Find where the given text appears and provide that cell's center as [x, y] coordinate. 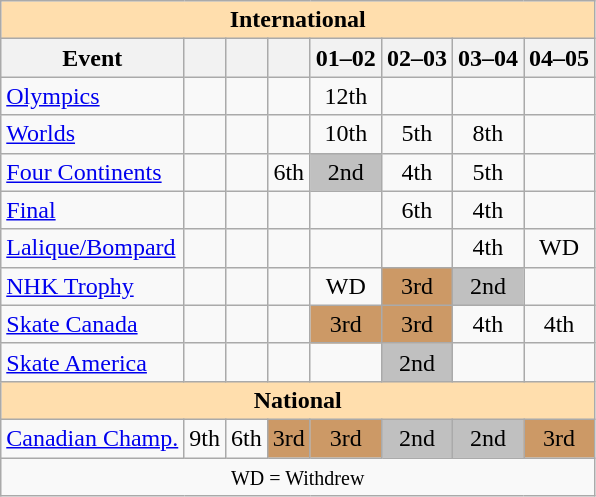
Olympics [92, 96]
Canadian Champ. [92, 438]
10th [346, 134]
Lalique/Bompard [92, 248]
National [298, 400]
Worlds [92, 134]
WD = Withdrew [298, 477]
02–03 [416, 58]
Final [92, 210]
NHK Trophy [92, 286]
9th [205, 438]
Event [92, 58]
International [298, 20]
04–05 [560, 58]
Skate Canada [92, 324]
Skate America [92, 362]
8th [488, 134]
01–02 [346, 58]
12th [346, 96]
Four Continents [92, 172]
03–04 [488, 58]
